Scan for the cell matching the given text and deliver its [X, Y] coordinate at center. 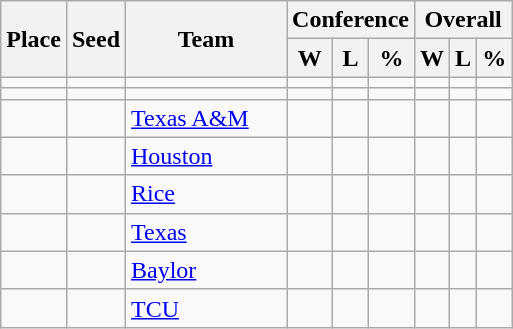
Seed [96, 39]
Place [34, 39]
Baylor [206, 270]
Conference [351, 20]
Houston [206, 156]
Texas [206, 232]
Overall [462, 20]
Texas A&M [206, 118]
Rice [206, 194]
Team [206, 39]
TCU [206, 308]
